Capture the cell that displays the provided text and extract its (X, Y) central coordinate. 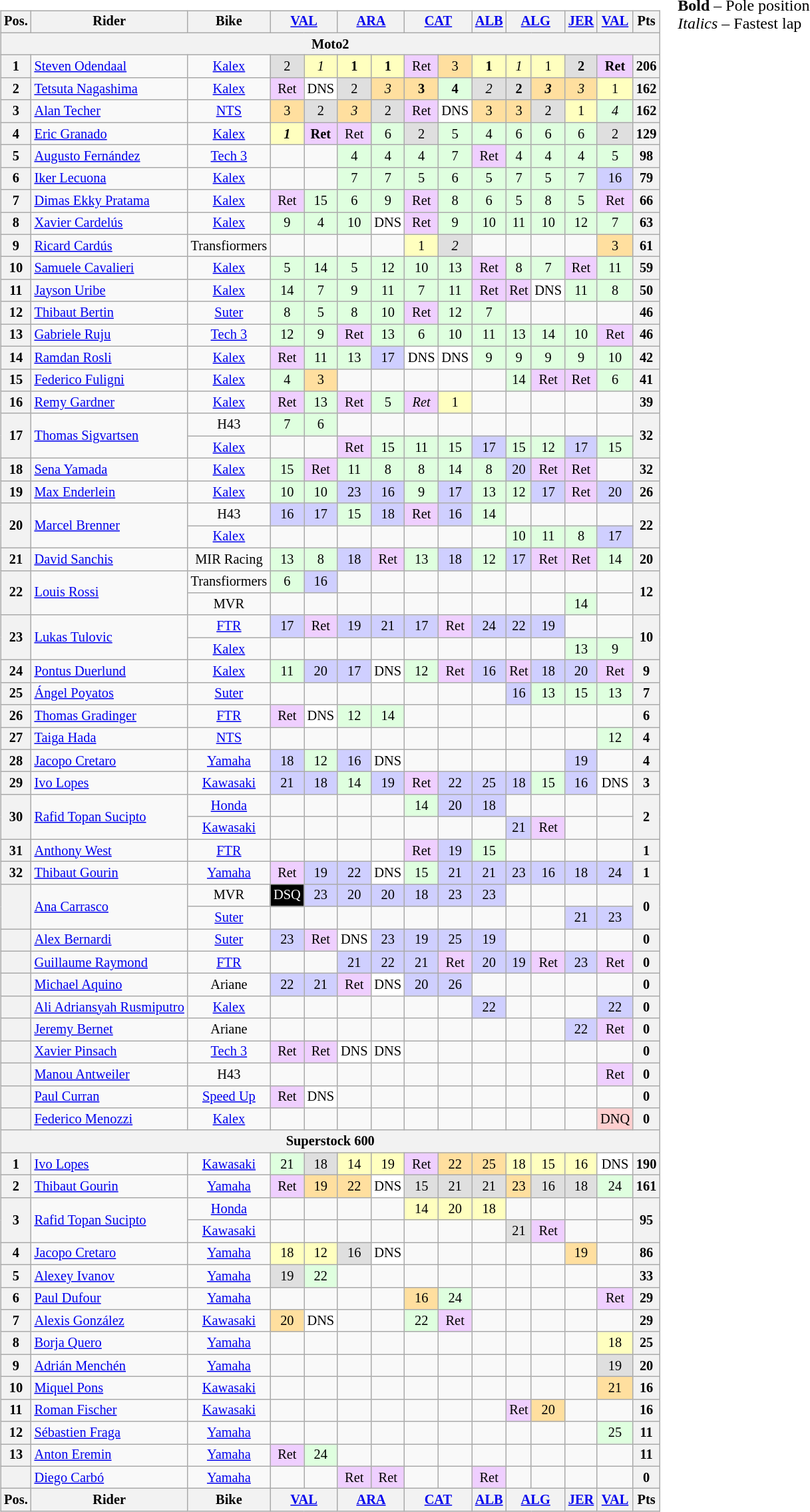
Ángel Poyatos (109, 693)
Thomas Gradinger (109, 716)
Xavier Pinsach (109, 1052)
Louis Rossi (109, 592)
Sébastien Fraga (109, 1433)
Augusto Fernández (109, 156)
Taiga Hada (109, 739)
Moto2 (330, 44)
Eric Granado (109, 134)
Alan Techer (109, 111)
Thibaut Bertin (109, 313)
DSQ (287, 895)
Tetsuta Nagashima (109, 89)
Miquel Pons (109, 1388)
Speed Up (229, 1097)
28 (16, 761)
31 (16, 850)
Anthony West (109, 850)
59 (646, 268)
Iker Lecuona (109, 178)
79 (646, 178)
Marcel Brenner (109, 526)
Roman Fischer (109, 1410)
Jayson Uribe (109, 291)
Gabriele Ruju (109, 335)
Ana Carrasco (109, 906)
Michael Aquino (109, 985)
Remy Gardner (109, 403)
Paul Curran (109, 1097)
Max Enderlein (109, 492)
Thomas Sigvartsen (109, 435)
50 (646, 291)
61 (646, 246)
Dimas Ekky Pratama (109, 201)
Alex Bernardi (109, 940)
Superstock 600 (330, 1141)
206 (646, 67)
27 (16, 739)
Federico Menozzi (109, 1119)
Ali Adriansyah Rusmiputro (109, 1008)
Manou Antweiler (109, 1074)
Guillaume Raymond (109, 962)
Borja Quero (109, 1343)
Xavier Cardelús (109, 224)
129 (646, 134)
Samuele Cavalieri (109, 268)
95 (646, 1219)
161 (646, 1187)
66 (646, 201)
Alexey Ivanov (109, 1276)
Ramdan Rosli (109, 357)
98 (646, 156)
Alexis González (109, 1321)
DNQ (615, 1119)
41 (646, 380)
190 (646, 1164)
Ricard Cardús (109, 246)
Paul Dufour (109, 1298)
63 (646, 224)
Federico Fuligni (109, 380)
Lukas Tulovic (109, 638)
Diego Carbó (109, 1477)
42 (646, 357)
MIR Racing (229, 559)
Jeremy Bernet (109, 1030)
Sena Yamada (109, 470)
Anton Eremin (109, 1455)
33 (646, 1276)
Adrián Menchén (109, 1366)
Steven Odendaal (109, 67)
39 (646, 403)
30 (16, 817)
David Sanchis (109, 559)
Pontus Duerlund (109, 671)
86 (646, 1254)
